Find where the given text appears and provide that cell's center as (X, Y) coordinate. 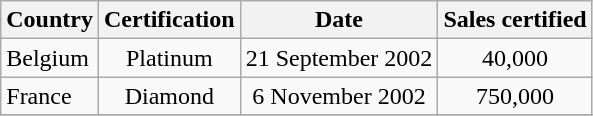
21 September 2002 (339, 58)
Date (339, 20)
750,000 (515, 96)
Country (50, 20)
Platinum (169, 58)
Diamond (169, 96)
40,000 (515, 58)
Belgium (50, 58)
France (50, 96)
Sales certified (515, 20)
Certification (169, 20)
6 November 2002 (339, 96)
